For the text-containing cell, return its midpoint in (x, y) coordinate format. 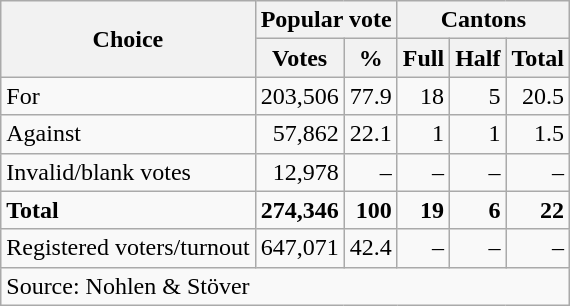
Registered voters/turnout (128, 248)
Against (128, 134)
5 (478, 96)
Source: Nohlen & Stöver (286, 286)
19 (423, 210)
22.1 (370, 134)
647,071 (300, 248)
57,862 (300, 134)
18 (423, 96)
% (370, 58)
42.4 (370, 248)
Choice (128, 39)
20.5 (538, 96)
12,978 (300, 172)
274,346 (300, 210)
Popular vote (326, 20)
For (128, 96)
6 (478, 210)
Half (478, 58)
Cantons (483, 20)
Full (423, 58)
1.5 (538, 134)
22 (538, 210)
100 (370, 210)
Invalid/blank votes (128, 172)
77.9 (370, 96)
Votes (300, 58)
203,506 (300, 96)
